Pinpoint the cell where the given text exists, returning its [x, y] midpoint coordinate. 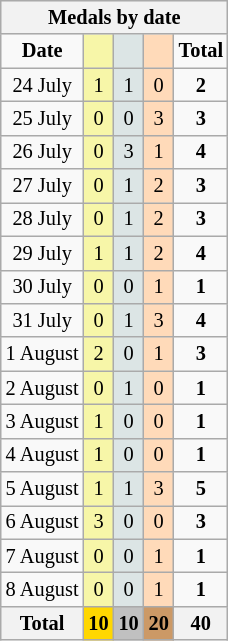
27 July [42, 186]
7 August [42, 556]
40 [201, 623]
31 July [42, 320]
28 July [42, 219]
4 August [42, 455]
24 July [42, 85]
Medals by date [114, 17]
3 August [42, 421]
26 July [42, 152]
6 August [42, 522]
2 August [42, 388]
25 July [42, 118]
20 [159, 623]
1 August [42, 354]
5 [201, 489]
30 July [42, 287]
29 July [42, 253]
8 August [42, 589]
5 August [42, 489]
Date [42, 51]
